Locate the cell with the specified text and output its (x, y) center coordinate. 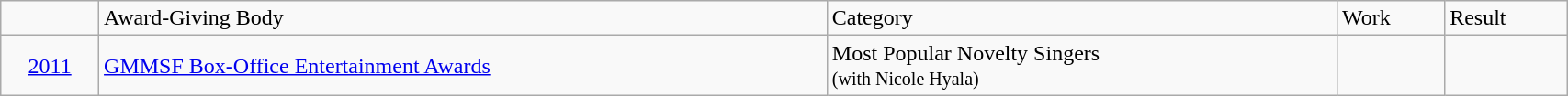
Work (1391, 18)
Result (1506, 18)
Category (1082, 18)
GMMSF Box-Office Entertainment Awards (463, 66)
2011 (50, 66)
Most Popular Novelty Singers (with Nicole Hyala) (1082, 66)
Award-Giving Body (463, 18)
